Capture the cell that displays the provided text and extract its [X, Y] central coordinate. 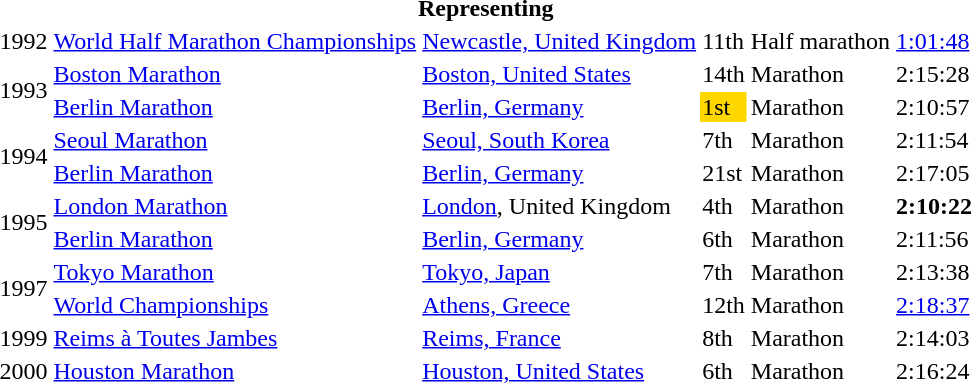
Tokyo, Japan [560, 272]
Seoul Marathon [235, 140]
6th [724, 239]
London Marathon [235, 206]
Newcastle, United Kingdom [560, 41]
11th [724, 41]
Seoul, South Korea [560, 140]
8th [724, 338]
Half marathon [820, 41]
Reims, France [560, 338]
21st [724, 173]
14th [724, 74]
1st [724, 107]
12th [724, 305]
Boston Marathon [235, 74]
World Championships [235, 305]
Tokyo Marathon [235, 272]
London, United Kingdom [560, 206]
Boston, United States [560, 74]
4th [724, 206]
Athens, Greece [560, 305]
World Half Marathon Championships [235, 41]
Reims à Toutes Jambes [235, 338]
